Return the (x, y) coordinate for the center point of the cell that contains the specified text.  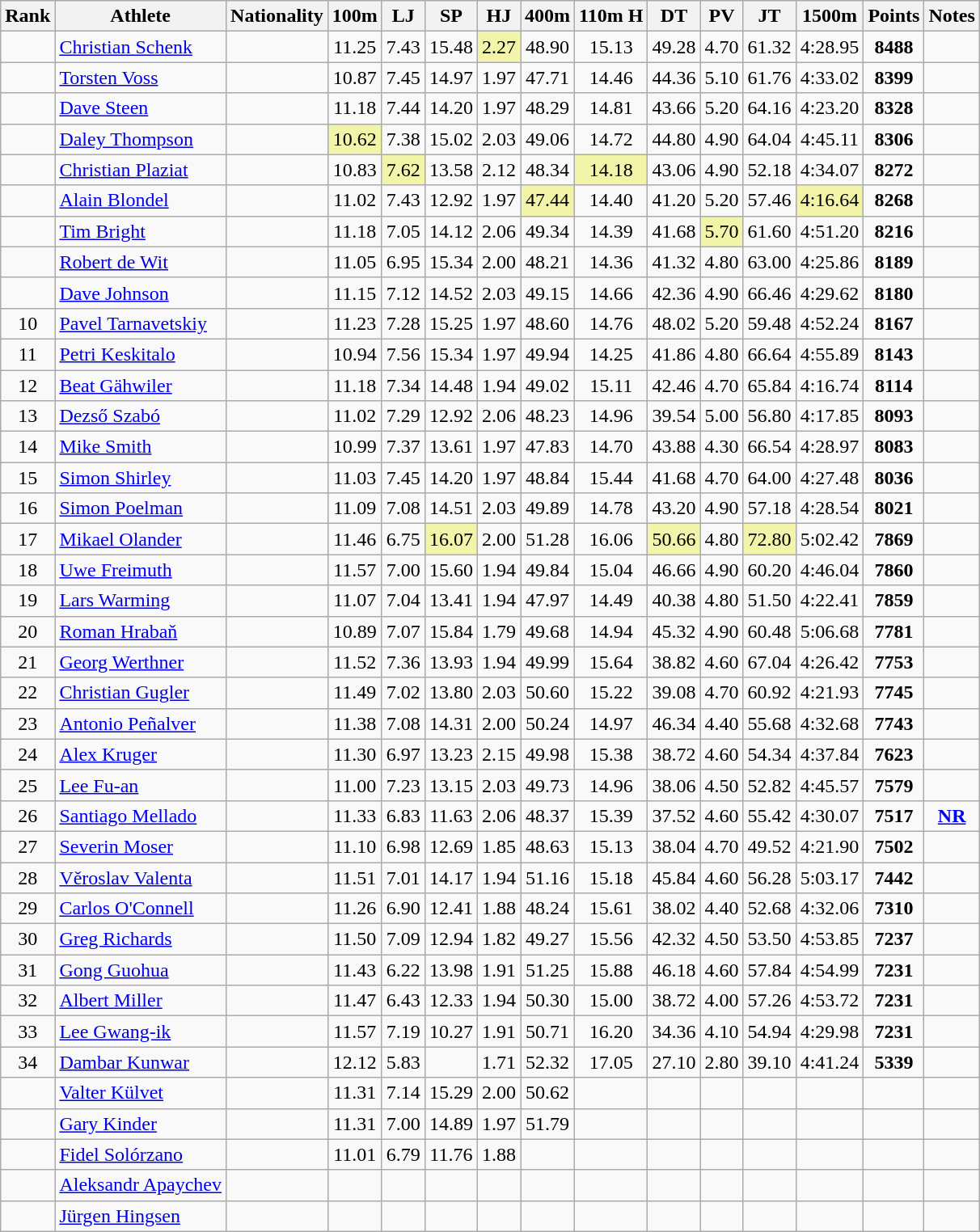
51.16 (548, 877)
LJ (403, 16)
49.73 (548, 785)
50.71 (548, 1032)
64.00 (770, 478)
8180 (894, 293)
30 (27, 939)
8167 (894, 323)
Christian Plaziat (141, 170)
57.26 (770, 1001)
11.47 (354, 1001)
Robert de Wit (141, 262)
44.80 (674, 139)
7579 (894, 785)
44.36 (674, 78)
4:33.02 (830, 78)
14.72 (611, 139)
10.99 (354, 447)
49.89 (548, 508)
1.85 (498, 846)
61.76 (770, 78)
Uwe Freimuth (141, 570)
PV (721, 16)
8272 (894, 170)
Valter Külvet (141, 1093)
14.40 (611, 200)
16.07 (451, 539)
7869 (894, 539)
41.20 (674, 200)
13.98 (451, 970)
6.75 (403, 539)
7.05 (403, 231)
41.32 (674, 262)
48.24 (548, 909)
JT (770, 16)
Lars Warming (141, 601)
5339 (894, 1062)
57.84 (770, 970)
7.56 (403, 354)
48.37 (548, 816)
15.88 (611, 970)
4:21.90 (830, 846)
4:41.24 (830, 1062)
14.39 (611, 231)
50.60 (548, 693)
15.64 (611, 662)
4:16.74 (830, 386)
7743 (894, 724)
6.90 (403, 909)
4:16.64 (830, 200)
10.27 (451, 1032)
Lee Fu-an (141, 785)
11.10 (354, 846)
Daley Thompson (141, 139)
50.66 (674, 539)
7860 (894, 570)
15.61 (611, 909)
4:17.85 (830, 416)
14.70 (611, 447)
13 (27, 416)
7.19 (403, 1032)
49.94 (548, 354)
2.12 (498, 170)
49.84 (548, 570)
7237 (894, 939)
4:27.48 (830, 478)
10.94 (354, 354)
11.09 (354, 508)
5:06.68 (830, 631)
7502 (894, 846)
50.24 (548, 724)
7.12 (403, 293)
15.04 (611, 570)
47.44 (548, 200)
Dezső Szabó (141, 416)
11.03 (354, 478)
13.58 (451, 170)
14.89 (451, 1124)
38.04 (674, 846)
7.14 (403, 1093)
49.68 (548, 631)
11.25 (354, 47)
18 (27, 570)
14.49 (611, 601)
Carlos O'Connell (141, 909)
54.34 (770, 754)
8268 (894, 200)
8399 (894, 78)
51.79 (548, 1124)
48.21 (548, 262)
51.25 (548, 970)
100m (354, 16)
7.04 (403, 601)
48.84 (548, 478)
Gong Guohua (141, 970)
6.98 (403, 846)
48.90 (548, 47)
5:03.17 (830, 877)
45.84 (674, 877)
5:02.42 (830, 539)
7623 (894, 754)
17 (27, 539)
48.60 (548, 323)
Fidel Solórzano (141, 1154)
15.44 (611, 478)
56.80 (770, 416)
Mikael Olander (141, 539)
15.00 (611, 1001)
8216 (894, 231)
Dambar Kunwar (141, 1062)
Beat Gähwiler (141, 386)
4:30.07 (830, 816)
Athlete (141, 16)
1.82 (498, 939)
52.18 (770, 170)
15 (27, 478)
12.12 (354, 1062)
8114 (894, 386)
13.80 (451, 693)
8328 (894, 108)
2.27 (498, 47)
22 (27, 693)
6.83 (403, 816)
11.43 (354, 970)
4:23.20 (830, 108)
13.15 (451, 785)
4:53.72 (830, 1001)
8083 (894, 447)
Aleksandr Apaychev (141, 1185)
Antonio Peñalver (141, 724)
51.50 (770, 601)
60.20 (770, 570)
14.12 (451, 231)
10.83 (354, 170)
7753 (894, 662)
14.81 (611, 108)
400m (548, 16)
4:28.97 (830, 447)
12 (27, 386)
4:28.95 (830, 47)
52.68 (770, 909)
43.06 (674, 170)
4:37.84 (830, 754)
11 (27, 354)
47.71 (548, 78)
49.52 (770, 846)
7.38 (403, 139)
40.38 (674, 601)
Alain Blondel (141, 200)
Petri Keskitalo (141, 354)
39.10 (770, 1062)
38.82 (674, 662)
11.38 (354, 724)
25 (27, 785)
42.36 (674, 293)
7.02 (403, 693)
7.34 (403, 386)
26 (27, 816)
49.28 (674, 47)
Santiago Mellado (141, 816)
54.94 (770, 1032)
57.46 (770, 200)
7859 (894, 601)
4:46.04 (830, 570)
19 (27, 601)
11.15 (354, 293)
8306 (894, 139)
1.71 (498, 1062)
50.62 (548, 1093)
11.07 (354, 601)
15.60 (451, 570)
6.95 (403, 262)
Roman Hrabaň (141, 631)
14.66 (611, 293)
7.37 (403, 447)
12.94 (451, 939)
7.36 (403, 662)
Simon Poelman (141, 508)
27 (27, 846)
49.34 (548, 231)
59.48 (770, 323)
14.51 (451, 508)
65.84 (770, 386)
Nationality (277, 16)
10 (27, 323)
4:32.06 (830, 909)
14.52 (451, 293)
4:45.57 (830, 785)
16 (27, 508)
21 (27, 662)
50.30 (548, 1001)
43.88 (674, 447)
46.66 (674, 570)
4:34.07 (830, 170)
60.48 (770, 631)
13.93 (451, 662)
4:45.11 (830, 139)
Christian Schenk (141, 47)
Georg Werthner (141, 662)
7517 (894, 816)
15.11 (611, 386)
48.02 (674, 323)
4:25.86 (830, 262)
14.31 (451, 724)
34.36 (674, 1032)
Greg Richards (141, 939)
43.66 (674, 108)
7442 (894, 877)
HJ (498, 16)
10.87 (354, 78)
14.25 (611, 354)
5.70 (721, 231)
7.29 (403, 416)
5.83 (403, 1062)
11.46 (354, 539)
15.02 (451, 139)
7745 (894, 693)
45.32 (674, 631)
23 (27, 724)
11.30 (354, 754)
27.10 (674, 1062)
Rank (27, 16)
4:28.54 (830, 508)
110m H (611, 16)
28 (27, 877)
13.41 (451, 601)
5.10 (721, 78)
13.23 (451, 754)
16.20 (611, 1032)
66.54 (770, 447)
48.34 (548, 170)
Notes (952, 16)
7.28 (403, 323)
55.42 (770, 816)
63.00 (770, 262)
14.48 (451, 386)
34 (27, 1062)
38.06 (674, 785)
48.29 (548, 108)
10.62 (354, 139)
20 (27, 631)
14.76 (611, 323)
14.78 (611, 508)
Simon Shirley (141, 478)
11.26 (354, 909)
15.18 (611, 877)
6.97 (403, 754)
7.44 (403, 108)
DT (674, 16)
4:52.24 (830, 323)
46.34 (674, 724)
4.30 (721, 447)
66.64 (770, 354)
Lee Gwang-ik (141, 1032)
1.79 (498, 631)
8488 (894, 47)
29 (27, 909)
8036 (894, 478)
15.29 (451, 1093)
52.32 (548, 1062)
Albert Miller (141, 1001)
46.18 (674, 970)
17.05 (611, 1062)
11.52 (354, 662)
56.28 (770, 877)
14.17 (451, 877)
15.48 (451, 47)
4.10 (721, 1032)
53.50 (770, 939)
4:32.68 (830, 724)
49.06 (548, 139)
37.52 (674, 816)
10.89 (354, 631)
NR (952, 816)
31 (27, 970)
49.02 (548, 386)
13.61 (451, 447)
4:29.98 (830, 1032)
48.63 (548, 846)
7.09 (403, 939)
7.01 (403, 877)
14.18 (611, 170)
61.60 (770, 231)
8021 (894, 508)
61.32 (770, 47)
6.79 (403, 1154)
11.76 (451, 1154)
11.23 (354, 323)
12.41 (451, 909)
4.00 (721, 1001)
38.02 (674, 909)
51.28 (548, 539)
5.00 (721, 416)
8143 (894, 354)
67.04 (770, 662)
48.23 (548, 416)
14.36 (611, 262)
2.15 (498, 754)
8093 (894, 416)
15.39 (611, 816)
4:55.89 (830, 354)
11.00 (354, 785)
Torsten Voss (141, 78)
4:21.93 (830, 693)
11.51 (354, 877)
47.83 (548, 447)
15.84 (451, 631)
32 (27, 1001)
66.46 (770, 293)
14.94 (611, 631)
39.08 (674, 693)
15.38 (611, 754)
11.33 (354, 816)
7.23 (403, 785)
Points (894, 16)
42.46 (674, 386)
16.06 (611, 539)
1500m (830, 16)
4:54.99 (830, 970)
Pavel Tarnavetskiy (141, 323)
Dave Johnson (141, 293)
14 (27, 447)
60.92 (770, 693)
Věroslav Valenta (141, 877)
Mike Smith (141, 447)
11.50 (354, 939)
49.15 (548, 293)
Christian Gugler (141, 693)
47.97 (548, 601)
4:51.20 (830, 231)
12.33 (451, 1001)
4:53.85 (830, 939)
41.86 (674, 354)
2.80 (721, 1062)
7310 (894, 909)
7.07 (403, 631)
39.54 (674, 416)
49.98 (548, 754)
57.18 (770, 508)
Alex Kruger (141, 754)
24 (27, 754)
12.69 (451, 846)
15.25 (451, 323)
4:22.41 (830, 601)
15.22 (611, 693)
6.22 (403, 970)
Tim Bright (141, 231)
52.82 (770, 785)
55.68 (770, 724)
15.56 (611, 939)
4:29.62 (830, 293)
42.32 (674, 939)
64.04 (770, 139)
4:26.42 (830, 662)
Jürgen Hingsen (141, 1216)
Dave Steen (141, 108)
49.99 (548, 662)
49.27 (548, 939)
11.01 (354, 1154)
33 (27, 1032)
8189 (894, 262)
Gary Kinder (141, 1124)
SP (451, 16)
11.05 (354, 262)
6.43 (403, 1001)
64.16 (770, 108)
14.46 (611, 78)
11.63 (451, 816)
7781 (894, 631)
7.62 (403, 170)
43.20 (674, 508)
Severin Moser (141, 846)
72.80 (770, 539)
11.49 (354, 693)
